Return [X, Y] of the center of cell containing provided text 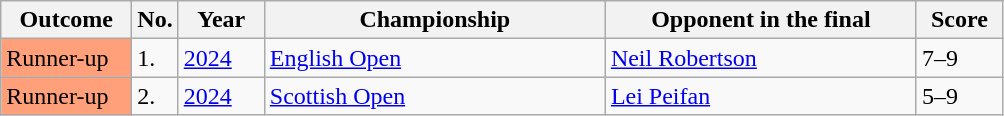
Lei Peifan [760, 96]
Championship [434, 20]
Scottish Open [434, 96]
7–9 [959, 58]
No. [155, 20]
Neil Robertson [760, 58]
Outcome [66, 20]
5–9 [959, 96]
Score [959, 20]
English Open [434, 58]
2. [155, 96]
Opponent in the final [760, 20]
1. [155, 58]
Year [221, 20]
